Scan for the cell matching the given text and deliver its (X, Y) coordinate at center. 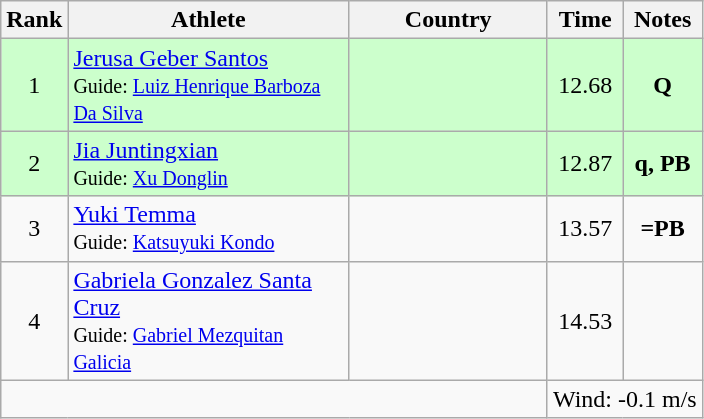
Time (584, 20)
13.57 (584, 228)
Q (662, 85)
Notes (662, 20)
12.68 (584, 85)
Country (448, 20)
q, PB (662, 164)
=PB (662, 228)
3 (34, 228)
Rank (34, 20)
Wind: -0.1 m/s (624, 399)
4 (34, 320)
1 (34, 85)
Gabriela Gonzalez Santa CruzGuide: Gabriel Mezquitan Galicia (208, 320)
Athlete (208, 20)
14.53 (584, 320)
2 (34, 164)
Yuki TemmaGuide: Katsuyuki Kondo (208, 228)
Jerusa Geber SantosGuide: Luiz Henrique Barboza Da Silva (208, 85)
Jia JuntingxianGuide: Xu Donglin (208, 164)
12.87 (584, 164)
